Search for the cell housing the specified text and yield its (x, y) center coordinate. 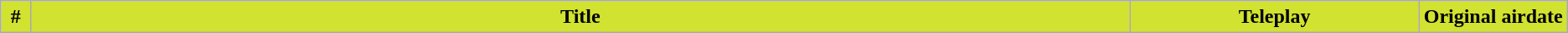
Teleplay (1275, 17)
Title (580, 17)
Original airdate (1493, 17)
# (16, 17)
